Locate the cell with the specified text and output its [x, y] center coordinate. 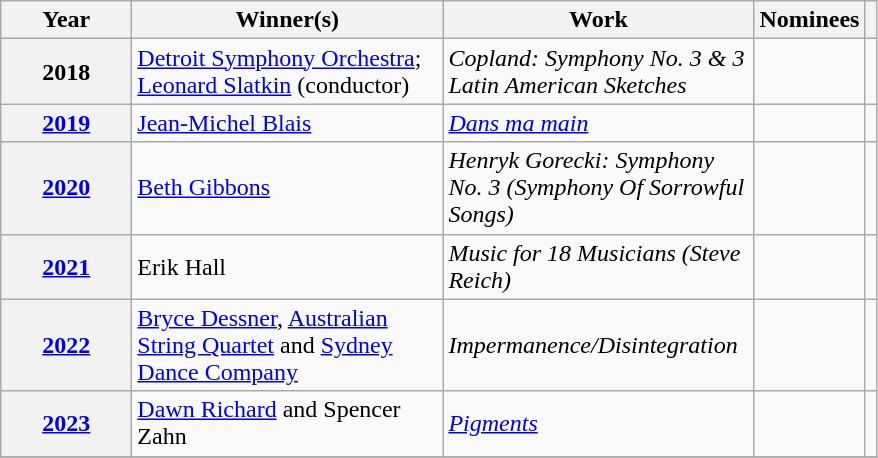
Beth Gibbons [288, 188]
Henryk Gorecki: Symphony No. 3 (Symphony Of Sorrowful Songs) [598, 188]
Erik Hall [288, 266]
2023 [66, 424]
2019 [66, 123]
2018 [66, 72]
2021 [66, 266]
Winner(s) [288, 20]
Year [66, 20]
2022 [66, 345]
Bryce Dessner, Australian String Quartet and Sydney Dance Company [288, 345]
Work [598, 20]
Dawn Richard and Spencer Zahn [288, 424]
Jean-Michel Blais [288, 123]
Impermanence/Disintegration [598, 345]
2020 [66, 188]
Dans ma main [598, 123]
Music for 18 Musicians (Steve Reich) [598, 266]
Detroit Symphony Orchestra; Leonard Slatkin (conductor) [288, 72]
Nominees [810, 20]
Copland: Symphony No. 3 & 3 Latin American Sketches [598, 72]
Pigments [598, 424]
